Output the (x, y) coordinate of the center of the cell containing the given text.  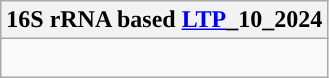
16S rRNA based LTP_10_2024 (164, 20)
